Return (x, y) of the center of cell containing provided text 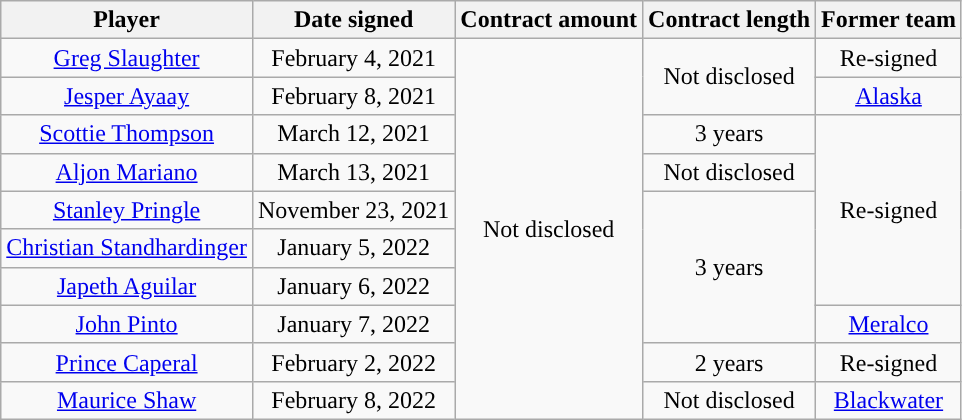
Scottie Thompson (127, 134)
January 7, 2022 (353, 324)
Meralco (889, 324)
Player (127, 20)
February 8, 2022 (353, 400)
Jesper Ayaay (127, 96)
2 years (730, 362)
Japeth Aguilar (127, 286)
March 13, 2021 (353, 172)
Former team (889, 20)
Greg Slaughter (127, 58)
March 12, 2021 (353, 134)
Contract length (730, 20)
Maurice Shaw (127, 400)
January 6, 2022 (353, 286)
Aljon Mariano (127, 172)
February 8, 2021 (353, 96)
Alaska (889, 96)
Stanley Pringle (127, 210)
February 2, 2022 (353, 362)
Prince Caperal (127, 362)
February 4, 2021 (353, 58)
January 5, 2022 (353, 248)
Christian Standhardinger (127, 248)
Contract amount (549, 20)
John Pinto (127, 324)
Blackwater (889, 400)
Date signed (353, 20)
November 23, 2021 (353, 210)
